Pinpoint the cell where the given text exists, returning its (X, Y) midpoint coordinate. 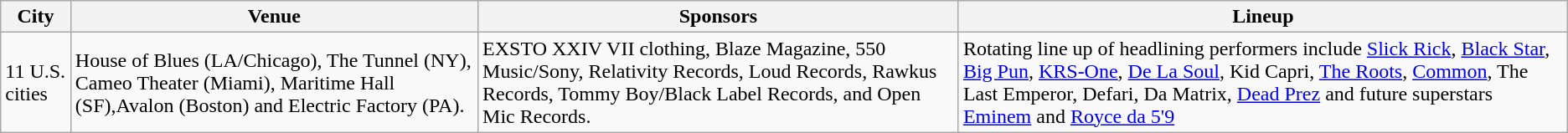
11 U.S. cities (36, 82)
Sponsors (719, 17)
City (36, 17)
Venue (274, 17)
House of Blues (LA/Chicago), The Tunnel (NY), Cameo Theater (Miami), Maritime Hall (SF),Avalon (Boston) and Electric Factory (PA). (274, 82)
Lineup (1263, 17)
